Find where the given text appears and provide that cell's center as (X, Y) coordinate. 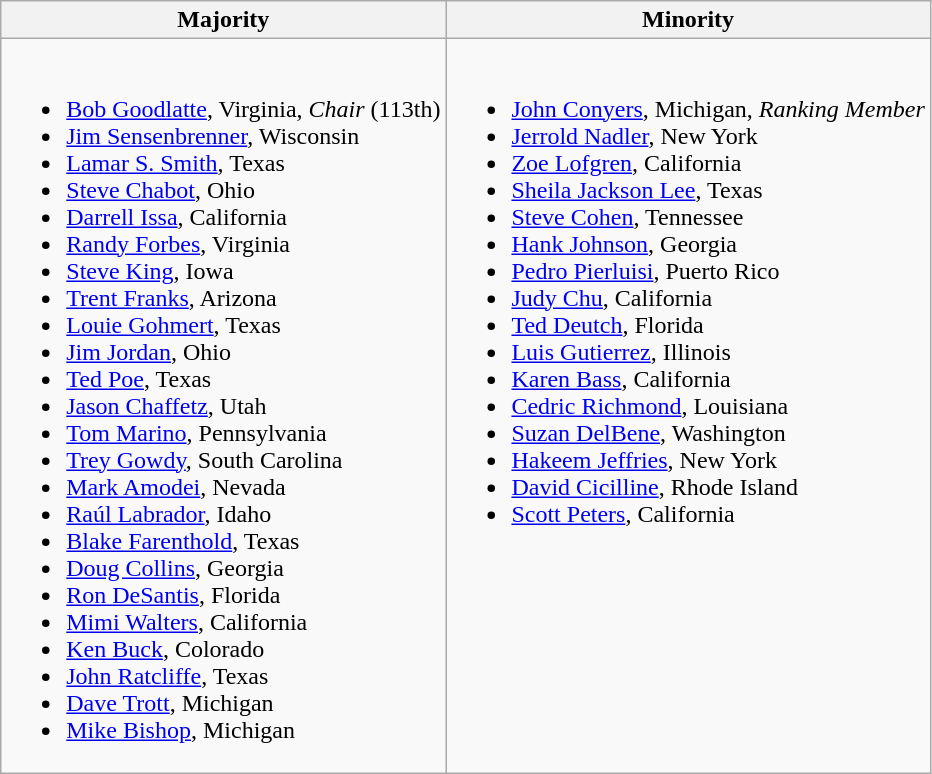
Minority (688, 20)
Majority (224, 20)
